Output the [X, Y] coordinate of the center of the cell containing the given text.  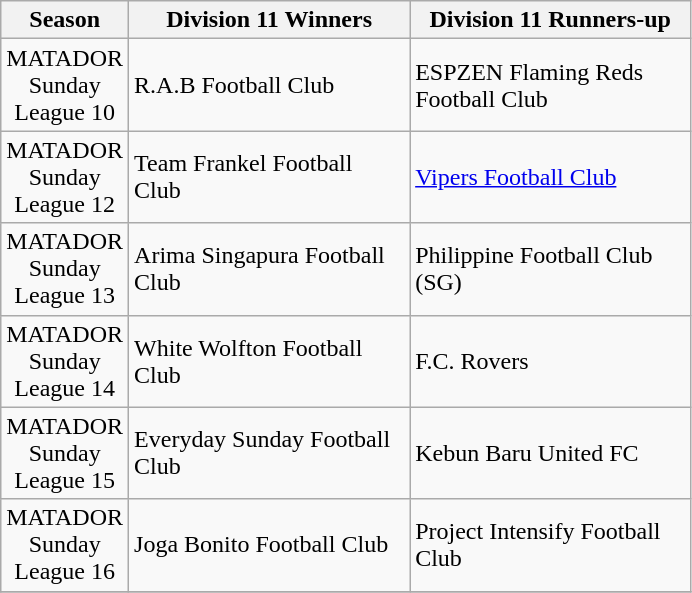
MATADOR Sunday League 14 [65, 361]
Division 11 Winners [270, 20]
MATADOR Sunday League 15 [65, 453]
Philippine Football Club (SG) [550, 269]
MATADOR Sunday League 16 [65, 545]
Season [65, 20]
ESPZEN Flaming Reds Football Club [550, 85]
Team Frankel Football Club [270, 177]
Arima Singapura Football Club [270, 269]
Everyday Sunday Football Club [270, 453]
White Wolfton Football Club [270, 361]
MATADOR Sunday League 12 [65, 177]
Joga Bonito Football Club [270, 545]
Project Intensify Football Club [550, 545]
Vipers Football Club [550, 177]
R.A.B Football Club [270, 85]
F.C. Rovers [550, 361]
MATADOR Sunday League 10 [65, 85]
Division 11 Runners-up [550, 20]
Kebun Baru United FC [550, 453]
MATADOR Sunday League 13 [65, 269]
